Provide the (X, Y) coordinate of the cell's center where the given text is located.  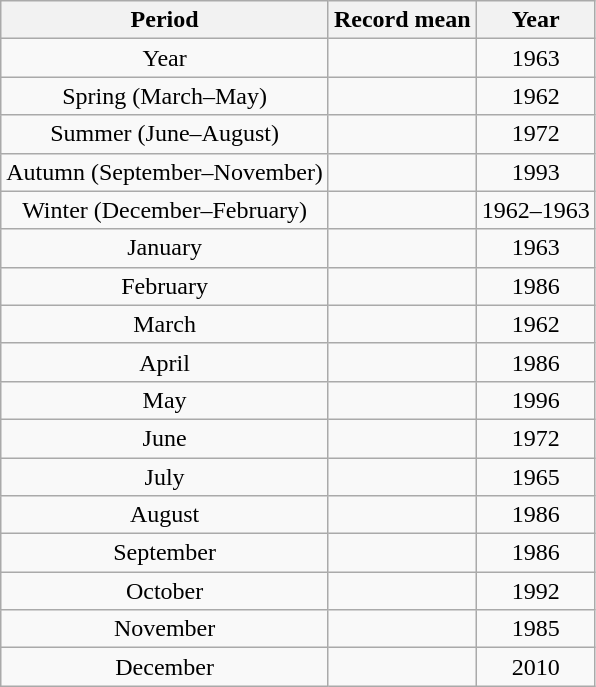
February (165, 286)
March (165, 324)
December (165, 667)
Winter (December–February) (165, 210)
January (165, 248)
May (165, 400)
1962–1963 (536, 210)
June (165, 438)
April (165, 362)
August (165, 515)
2010 (536, 667)
1985 (536, 629)
Spring (March–May) (165, 96)
1992 (536, 591)
November (165, 629)
1993 (536, 172)
1965 (536, 477)
Record mean (402, 20)
Summer (June–August) (165, 134)
October (165, 591)
Period (165, 20)
Autumn (September–November) (165, 172)
1996 (536, 400)
September (165, 553)
July (165, 477)
